From the cell containing the given text, extract its center point as [x, y] coordinate. 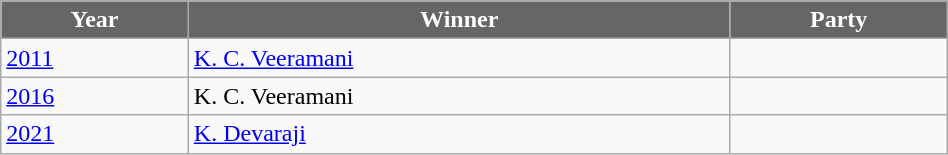
Party [838, 20]
2016 [95, 96]
2021 [95, 134]
Year [95, 20]
2011 [95, 58]
Winner [459, 20]
K. Devaraji [459, 134]
